From the cell containing the given text, extract its center point as [X, Y] coordinate. 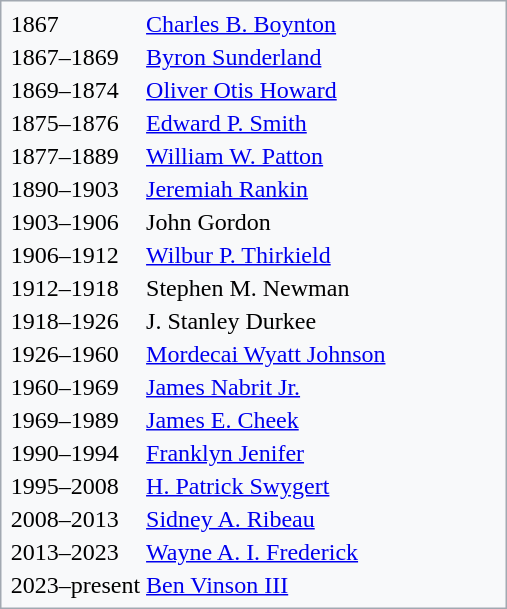
Charles B. Boynton [322, 24]
1906–1912 [75, 255]
2023–present [75, 585]
Mordecai Wyatt Johnson [322, 354]
J. Stanley Durkee [322, 321]
Franklyn Jenifer [322, 453]
1867 [75, 24]
1877–1889 [75, 156]
John Gordon [322, 222]
Edward P. Smith [322, 123]
1995–2008 [75, 486]
James Nabrit Jr. [322, 387]
1875–1876 [75, 123]
2013–2023 [75, 552]
Wayne A. I. Frederick [322, 552]
1912–1918 [75, 288]
1926–1960 [75, 354]
Oliver Otis Howard [322, 90]
1890–1903 [75, 189]
Sidney A. Ribeau [322, 519]
1869–1874 [75, 90]
H. Patrick Swygert [322, 486]
James E. Cheek [322, 420]
1903–1906 [75, 222]
Wilbur P. Thirkield [322, 255]
Ben Vinson III [322, 585]
1990–1994 [75, 453]
1960–1969 [75, 387]
Stephen M. Newman [322, 288]
William W. Patton [322, 156]
2008–2013 [75, 519]
1918–1926 [75, 321]
1867–1869 [75, 57]
Byron Sunderland [322, 57]
Jeremiah Rankin [322, 189]
1969–1989 [75, 420]
